Search for the cell housing the specified text and yield its (X, Y) center coordinate. 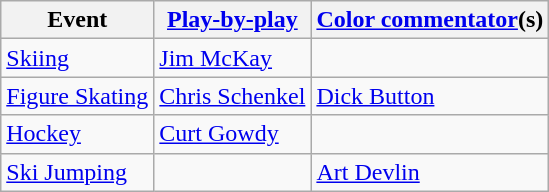
Dick Button (430, 96)
Curt Gowdy (232, 134)
Hockey (78, 134)
Jim McKay (232, 58)
Play-by-play (232, 20)
Figure Skating (78, 96)
Color commentator(s) (430, 20)
Chris Schenkel (232, 96)
Art Devlin (430, 172)
Ski Jumping (78, 172)
Skiing (78, 58)
Event (78, 20)
